Return (X, Y) of the center of cell containing provided text 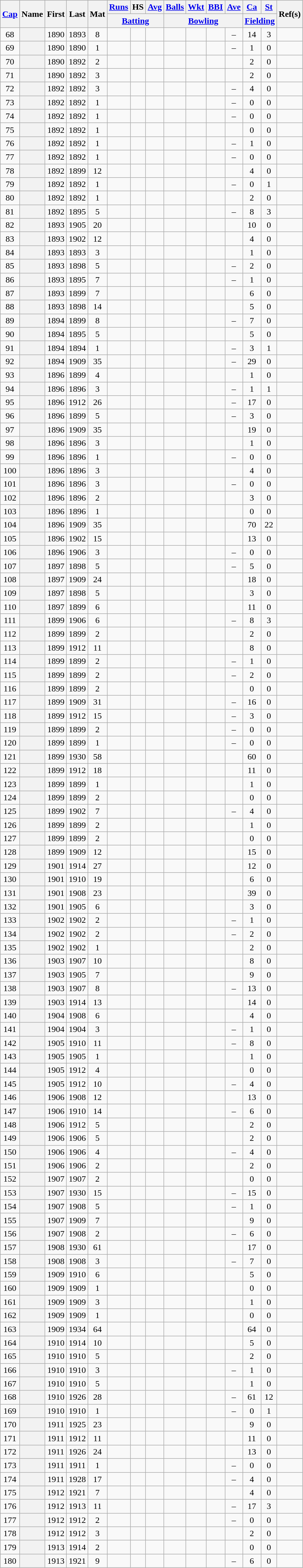
126 (10, 825)
121 (10, 757)
139 (10, 1002)
116 (10, 689)
141 (10, 1029)
178 (10, 1534)
100 (10, 471)
135 (10, 947)
68 (10, 34)
22 (269, 525)
120 (10, 743)
123 (10, 784)
150 (10, 1152)
179 (10, 1547)
99 (10, 457)
93 (10, 375)
151 (10, 1166)
113 (10, 648)
172 (10, 1452)
16 (252, 702)
20 (98, 225)
28 (98, 1397)
154 (10, 1206)
109 (10, 593)
128 (10, 852)
92 (10, 361)
106 (10, 552)
105 (10, 539)
91 (10, 348)
Last (77, 14)
168 (10, 1397)
76 (10, 143)
Name (32, 14)
69 (10, 48)
Fielding (260, 21)
Wkt (196, 7)
86 (10, 280)
39 (252, 893)
138 (10, 988)
137 (10, 975)
81 (10, 212)
173 (10, 1465)
164 (10, 1343)
Balls (175, 7)
58 (98, 757)
88 (10, 307)
26 (98, 402)
114 (10, 661)
75 (10, 130)
71 (10, 75)
129 (10, 866)
Ref(s) (290, 14)
122 (10, 770)
152 (10, 1179)
163 (10, 1329)
St (269, 7)
117 (10, 702)
176 (10, 1506)
162 (10, 1316)
170 (10, 1424)
83 (10, 239)
74 (10, 116)
98 (10, 443)
180 (10, 1561)
119 (10, 729)
177 (10, 1520)
125 (10, 811)
112 (10, 634)
102 (10, 498)
111 (10, 621)
124 (10, 797)
166 (10, 1370)
175 (10, 1493)
147 (10, 1111)
110 (10, 607)
115 (10, 675)
134 (10, 934)
140 (10, 1015)
97 (10, 430)
Ca (252, 7)
144 (10, 1070)
First (56, 14)
78 (10, 171)
HS (138, 7)
158 (10, 1261)
84 (10, 252)
169 (10, 1411)
107 (10, 566)
159 (10, 1275)
167 (10, 1384)
146 (10, 1097)
174 (10, 1479)
145 (10, 1084)
80 (10, 198)
60 (252, 757)
171 (10, 1438)
79 (10, 184)
85 (10, 266)
127 (10, 839)
108 (10, 579)
Ave (234, 7)
27 (98, 866)
95 (10, 402)
31 (98, 702)
103 (10, 511)
153 (10, 1193)
77 (10, 157)
Bowling (203, 21)
161 (10, 1302)
136 (10, 961)
142 (10, 1043)
87 (10, 293)
89 (10, 320)
130 (10, 879)
72 (10, 89)
118 (10, 716)
1925 (77, 1424)
155 (10, 1220)
90 (10, 334)
29 (252, 361)
1928 (77, 1479)
Batting (136, 21)
Avg (155, 7)
143 (10, 1057)
133 (10, 920)
165 (10, 1356)
96 (10, 416)
BBI (216, 7)
101 (10, 484)
131 (10, 893)
73 (10, 102)
Cap (10, 14)
156 (10, 1234)
1934 (77, 1329)
149 (10, 1138)
160 (10, 1288)
94 (10, 389)
Runs (119, 7)
148 (10, 1125)
Mat (98, 14)
157 (10, 1247)
132 (10, 907)
82 (10, 225)
104 (10, 525)
